Output the [x, y] coordinate of the center of the cell containing the given text.  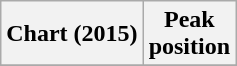
Peakposition [189, 34]
Chart (2015) [72, 34]
